Provide the [x, y] coordinate of the cell's center where the given text is located.  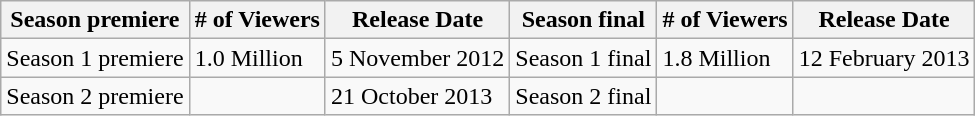
Season 2 premiere [95, 96]
Season 1 premiere [95, 58]
1.8 Million [725, 58]
1.0 Million [257, 58]
Season 1 final [584, 58]
Season final [584, 20]
5 November 2012 [417, 58]
12 February 2013 [884, 58]
21 October 2013 [417, 96]
Season premiere [95, 20]
Season 2 final [584, 96]
